Identify which cell holds the provided text, then report its (X, Y) central coordinate. 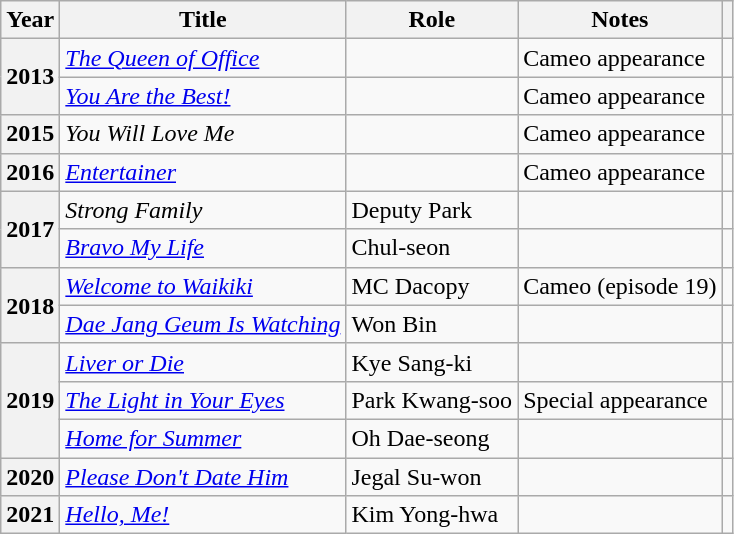
Year (30, 20)
Park Kwang-soo (432, 400)
Dae Jang Geum Is Watching (203, 324)
Entertainer (203, 172)
2017 (30, 229)
Notes (620, 20)
Home for Summer (203, 438)
Chul-seon (432, 248)
Title (203, 20)
2020 (30, 477)
The Light in Your Eyes (203, 400)
Deputy Park (432, 210)
Bravo My Life (203, 248)
Welcome to Waikiki (203, 286)
You Will Love Me (203, 134)
Please Don't Date Him (203, 477)
Role (432, 20)
2016 (30, 172)
Hello, Me! (203, 515)
Kye Sang-ki (432, 362)
Won Bin (432, 324)
The Queen of Office (203, 58)
Liver or Die (203, 362)
2021 (30, 515)
Cameo (episode 19) (620, 286)
Special appearance (620, 400)
Oh Dae-seong (432, 438)
2013 (30, 77)
Strong Family (203, 210)
MC Dacopy (432, 286)
2019 (30, 400)
2018 (30, 305)
2015 (30, 134)
You Are the Best! (203, 96)
Kim Yong-hwa (432, 515)
Jegal Su-won (432, 477)
